Capture the cell that displays the provided text and extract its [x, y] central coordinate. 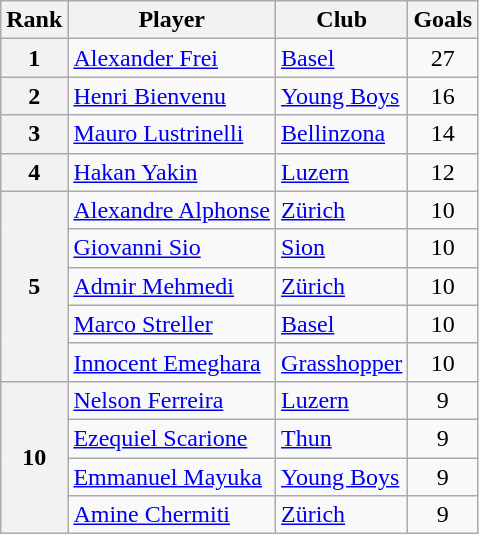
Emmanuel Mayuka [172, 477]
Giovanni Sio [172, 248]
Club [342, 20]
3 [34, 134]
Mauro Lustrinelli [172, 134]
Alexandre Alphonse [172, 210]
Amine Chermiti [172, 515]
Nelson Ferreira [172, 400]
Sion [342, 248]
1 [34, 58]
5 [34, 286]
Innocent Emeghara [172, 362]
Hakan Yakin [172, 172]
Goals [443, 20]
14 [443, 134]
Alexander Frei [172, 58]
Ezequiel Scarione [172, 438]
4 [34, 172]
Rank [34, 20]
16 [443, 96]
12 [443, 172]
Marco Streller [172, 324]
Player [172, 20]
Admir Mehmedi [172, 286]
27 [443, 58]
Thun [342, 438]
Grasshopper [342, 362]
2 [34, 96]
Henri Bienvenu [172, 96]
Bellinzona [342, 134]
